Determine the [x, y] coordinate at the center of the cell enclosing the given text.  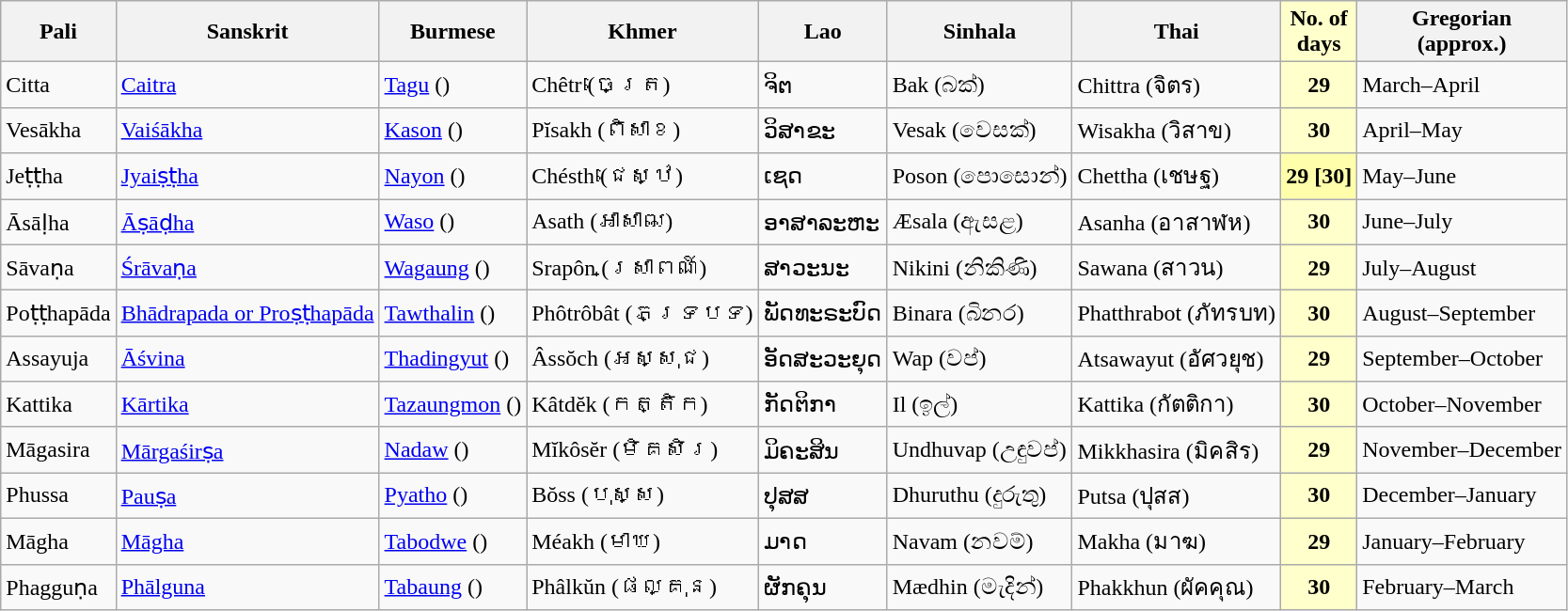
November–December [1462, 449]
Nikini (නිකිණි) [980, 267]
Jyaiṣṭha [247, 177]
ພັດທະຣະບົດ [822, 314]
Tazaungmon () [453, 404]
Tagu () [453, 85]
Sinhala [980, 32]
Waso () [453, 222]
Pauṣa [247, 496]
Caitra [247, 85]
29 [30] [1319, 177]
Il (ඉල්) [980, 404]
Pali [58, 32]
February–March [1462, 587]
Jeṭṭha [58, 177]
Méakh (មាឃ) [642, 541]
March–April [1462, 85]
ເຊດ [822, 177]
Sāvaṇa [58, 267]
Sanskrit [247, 32]
January–February [1462, 541]
Gregorian(approx.) [1462, 32]
Phâlkŭn (ផល្គុន) [642, 587]
ຈິຕ [822, 85]
Kâtdĕk (កត្តិក) [642, 404]
October–November [1462, 404]
Vesākha [58, 130]
Bhādrapada or Proṣṭhapāda [247, 314]
Phālguna [247, 587]
Thai [1177, 32]
Sawana (สาวน) [1177, 267]
Tawthalin () [453, 314]
Kason () [453, 130]
Atsawayut (อัศวยุช) [1177, 359]
Chésth (ជេស្ឋ) [642, 177]
Chettha (เชษฐ) [1177, 177]
December–January [1462, 496]
Phussa [58, 496]
Kattika [58, 404]
Binara (බිනර) [980, 314]
Phakkhun (ผัคคุณ) [1177, 587]
Asanha (อาสาฬห) [1177, 222]
Bak (බක්) [980, 85]
ມິຄະສິນ [822, 449]
Dhuruthu (දුරුතු) [980, 496]
Putsa (ปุสส) [1177, 496]
Chêtr (ចេត្រ) [642, 85]
Nadaw () [453, 449]
Æsala (ඇසළ) [980, 222]
Phôtrôbât (ភទ្របទ) [642, 314]
Assayuja [58, 359]
Burmese [453, 32]
May–June [1462, 177]
Vaiśākha [247, 130]
Thadingyut () [453, 359]
Pyatho () [453, 496]
Pĭsakh (ពិសាខ) [642, 130]
Āṣāḍha [247, 222]
Vesak (වෙසක්) [980, 130]
Tabodwe () [453, 541]
Wagaung () [453, 267]
Āśvina [247, 359]
Âssŏch (អស្សុជ) [642, 359]
Chittra (จิตร) [1177, 85]
ວິສາຂະ [822, 130]
Navam (නවම්) [980, 541]
June–July [1462, 222]
Makha (มาฆ) [1177, 541]
Asath (អាសាឍ) [642, 222]
ກັດຕິກາ [822, 404]
Mædhin (මැදින්) [980, 587]
July–August [1462, 267]
Śrāvaṇa [247, 267]
Mĭkôsĕr (មិគសិរ) [642, 449]
ອາສາລະຫະ [822, 222]
Phagguṇa [58, 587]
Srapôn (ស្រាពណ៍) [642, 267]
Lao [822, 32]
ປຸສສ [822, 496]
Kattika (กัตติกา) [1177, 404]
Wap (වප්) [980, 359]
ຜັກຄຸນ [822, 587]
Poṭṭhapāda [58, 314]
Āsāḷha [58, 222]
Māgasira [58, 449]
September–October [1462, 359]
Mārgaśirṣa [247, 449]
Poson (පොසොන්) [980, 177]
Kārtika [247, 404]
April–May [1462, 130]
Tabaung () [453, 587]
Nayon () [453, 177]
Bŏss (បុស្ស) [642, 496]
ສາວະນະ [822, 267]
Mikkhasira (มิคสิร) [1177, 449]
Wisakha (วิสาข) [1177, 130]
August–September [1462, 314]
Undhuvap (උඳුවප්) [980, 449]
Citta [58, 85]
No. ofdays [1319, 32]
Khmer [642, 32]
ມາດ [822, 541]
ອັດສະວະຍຸດ [822, 359]
Phatthrabot (ภัทรบท) [1177, 314]
